Output the (x, y) coordinate of the center of the cell containing the given text.  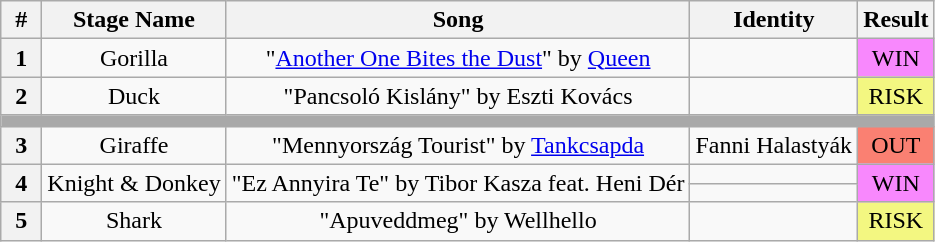
1 (22, 58)
"Mennyország Tourist" by Tankcsapda (458, 145)
3 (22, 145)
"Apuveddmeg" by Wellhello (458, 221)
# (22, 20)
Gorilla (134, 58)
Song (458, 20)
5 (22, 221)
"Pancsoló Kislány" by Eszti Kovács (458, 96)
Result (896, 20)
Duck (134, 96)
Giraffe (134, 145)
Identity (774, 20)
"Another One Bites the Dust" by Queen (458, 58)
OUT (896, 145)
Shark (134, 221)
Knight & Donkey (134, 183)
"Ez Annyira Te" by Tibor Kasza feat. Heni Dér (458, 183)
Stage Name (134, 20)
Fanni Halastyák (774, 145)
2 (22, 96)
4 (22, 183)
